Pinpoint the cell where the given text exists, returning its (x, y) midpoint coordinate. 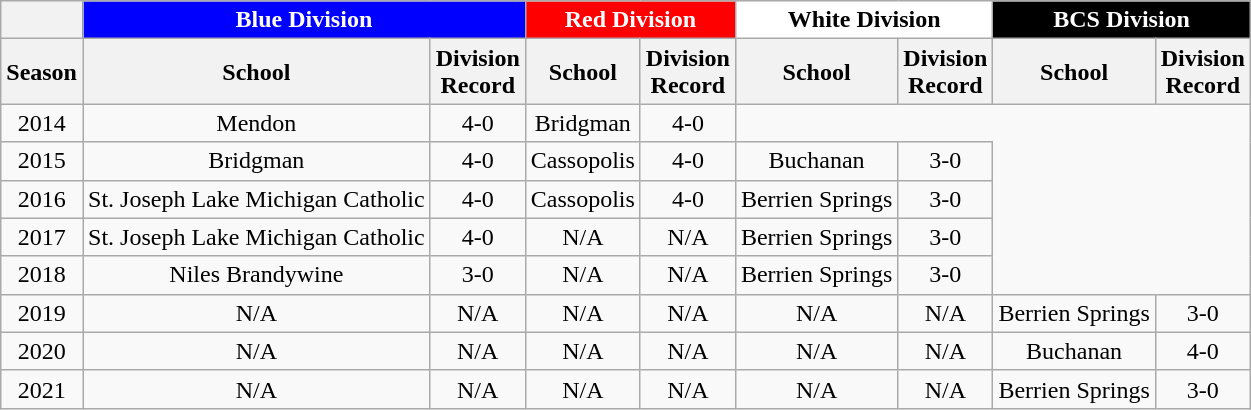
Mendon (256, 123)
Blue Division (304, 20)
2017 (42, 237)
Season (42, 72)
2019 (42, 313)
2021 (42, 389)
Niles Brandywine (256, 275)
2014 (42, 123)
2016 (42, 199)
BCS Division (1122, 20)
2020 (42, 351)
2018 (42, 275)
Red Division (630, 20)
2015 (42, 161)
White Division (864, 20)
